Determine the [x, y] coordinate at the center of the cell enclosing the given text.  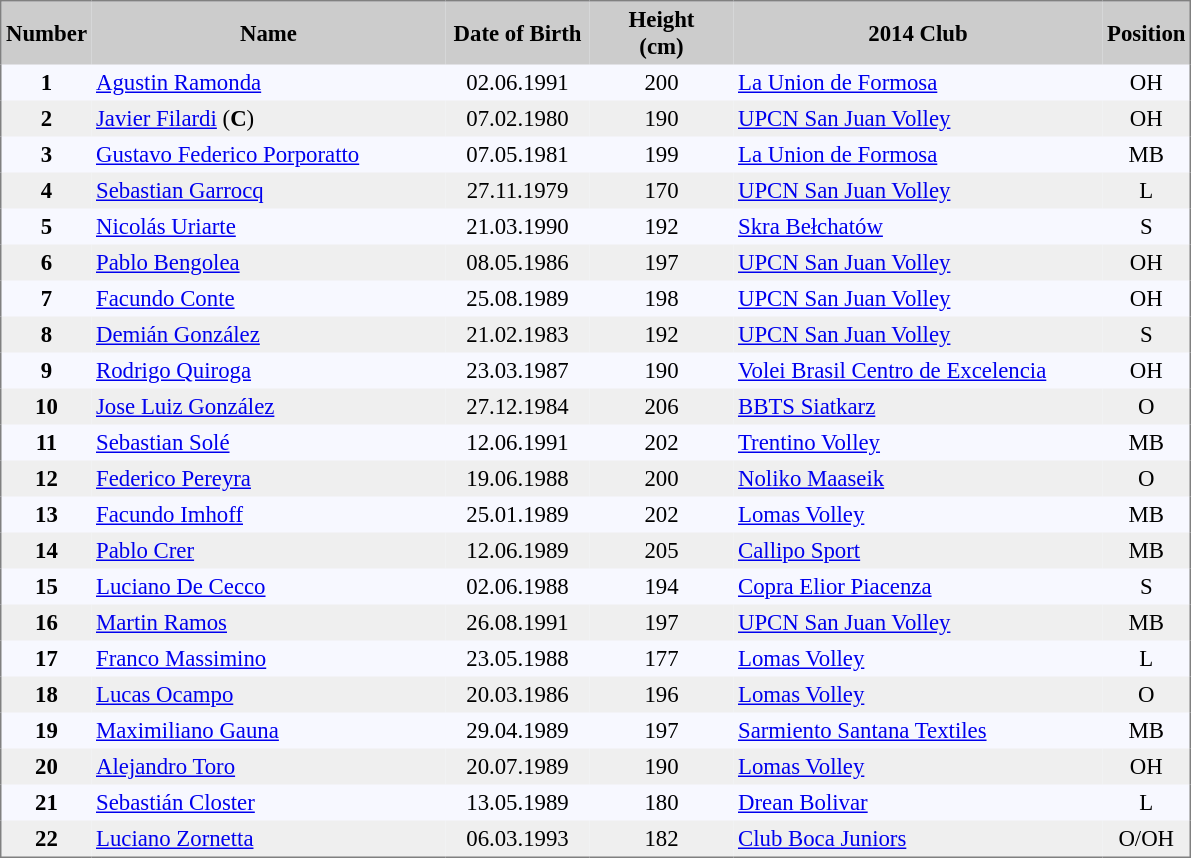
Nicolás Uriarte [269, 226]
Sebastian Garrocq [269, 190]
23.05.1988 [518, 658]
Facundo Imhoff [269, 514]
Name [269, 33]
21.02.1983 [518, 334]
21.03.1990 [518, 226]
20.03.1986 [518, 694]
27.11.1979 [518, 190]
Sebastian Solé [269, 442]
Noliko Maaseik [918, 478]
Luciano De Cecco [269, 586]
Sebastián Closter [269, 802]
Position [1146, 33]
Number [46, 33]
Luciano Zornetta [269, 838]
196 [662, 694]
17 [46, 658]
29.04.1989 [518, 730]
Agustin Ramonda [269, 82]
Alejandro Toro [269, 766]
21 [46, 802]
1 [46, 82]
16 [46, 622]
Martin Ramos [269, 622]
Volei Brasil Centro de Excelencia [918, 370]
Drean Bolivar [918, 802]
198 [662, 298]
Pablo Bengolea [269, 262]
20.07.1989 [518, 766]
Javier Filardi (C) [269, 118]
199 [662, 154]
Demián González [269, 334]
Facundo Conte [269, 298]
4 [46, 190]
2014 Club [918, 33]
7 [46, 298]
20 [46, 766]
182 [662, 838]
19.06.1988 [518, 478]
Maximiliano Gauna [269, 730]
3 [46, 154]
15 [46, 586]
177 [662, 658]
12 [46, 478]
12.06.1989 [518, 550]
02.06.1988 [518, 586]
25.01.1989 [518, 514]
Club Boca Juniors [918, 838]
Gustavo Federico Porporatto [269, 154]
27.12.1984 [518, 406]
11 [46, 442]
13 [46, 514]
9 [46, 370]
13.05.1989 [518, 802]
12.06.1991 [518, 442]
170 [662, 190]
206 [662, 406]
14 [46, 550]
8 [46, 334]
22 [46, 838]
Franco Massimino [269, 658]
10 [46, 406]
194 [662, 586]
18 [46, 694]
Sarmiento Santana Textiles [918, 730]
25.08.1989 [518, 298]
BBTS Siatkarz [918, 406]
Pablo Crer [269, 550]
Federico Pereyra [269, 478]
07.05.1981 [518, 154]
O/OH [1146, 838]
Skra Bełchatów [918, 226]
205 [662, 550]
2 [46, 118]
06.03.1993 [518, 838]
Jose Luiz González [269, 406]
Copra Elior Piacenza [918, 586]
5 [46, 226]
23.03.1987 [518, 370]
180 [662, 802]
02.06.1991 [518, 82]
Date of Birth [518, 33]
07.02.1980 [518, 118]
6 [46, 262]
Callipo Sport [918, 550]
Height(cm) [662, 33]
19 [46, 730]
Lucas Ocampo [269, 694]
Rodrigo Quiroga [269, 370]
08.05.1986 [518, 262]
Trentino Volley [918, 442]
26.08.1991 [518, 622]
